Determine the (x, y) coordinate at the center of the cell enclosing the given text.  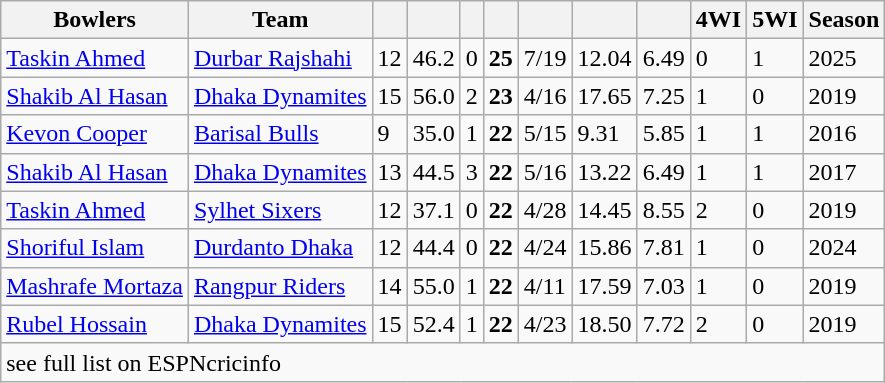
7.25 (664, 96)
14.45 (604, 210)
Shoriful Islam (95, 248)
5/16 (545, 172)
2024 (844, 248)
Rangpur Riders (280, 286)
Sylhet Sixers (280, 210)
44.4 (434, 248)
Barisal Bulls (280, 134)
5.85 (664, 134)
Bowlers (95, 20)
Kevon Cooper (95, 134)
4/24 (545, 248)
14 (390, 286)
Season (844, 20)
9 (390, 134)
17.59 (604, 286)
8.55 (664, 210)
17.65 (604, 96)
15.86 (604, 248)
4WI (718, 20)
Team (280, 20)
Durbar Rajshahi (280, 58)
35.0 (434, 134)
4/23 (545, 324)
3 (472, 172)
46.2 (434, 58)
55.0 (434, 286)
37.1 (434, 210)
Durdanto Dhaka (280, 248)
7.03 (664, 286)
13 (390, 172)
9.31 (604, 134)
Mashrafe Mortaza (95, 286)
5WI (775, 20)
2017 (844, 172)
7.72 (664, 324)
13.22 (604, 172)
7/19 (545, 58)
4/11 (545, 286)
Rubel Hossain (95, 324)
7.81 (664, 248)
see full list on ESPNcricinfo (443, 362)
2025 (844, 58)
23 (500, 96)
25 (500, 58)
2016 (844, 134)
44.5 (434, 172)
4/28 (545, 210)
52.4 (434, 324)
18.50 (604, 324)
5/15 (545, 134)
56.0 (434, 96)
12.04 (604, 58)
4/16 (545, 96)
